Extract the [X, Y] coordinate from the center of the cell holding the provided text.  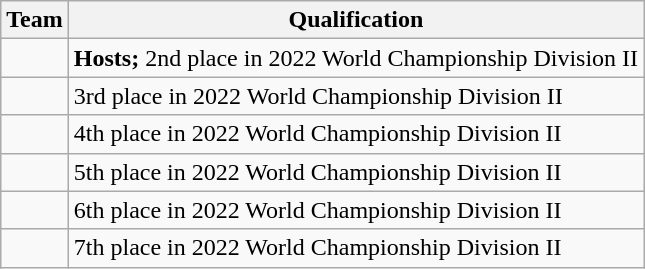
Hosts; 2nd place in 2022 World Championship Division II [356, 58]
3rd place in 2022 World Championship Division II [356, 96]
5th place in 2022 World Championship Division II [356, 172]
7th place in 2022 World Championship Division II [356, 248]
6th place in 2022 World Championship Division II [356, 210]
Qualification [356, 20]
Team [35, 20]
4th place in 2022 World Championship Division II [356, 134]
